Capture the cell that displays the provided text and extract its [x, y] central coordinate. 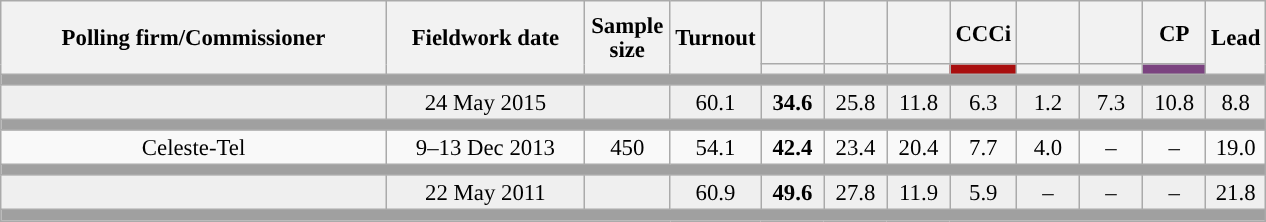
27.8 [856, 194]
20.4 [918, 148]
24 May 2015 [485, 102]
42.4 [792, 148]
25.8 [856, 102]
CCCi [983, 32]
Fieldwork date [485, 38]
34.6 [792, 102]
5.9 [983, 194]
21.8 [1236, 194]
22 May 2011 [485, 194]
11.9 [918, 194]
8.8 [1236, 102]
CP [1174, 32]
4.0 [1048, 148]
9–13 Dec 2013 [485, 148]
19.0 [1236, 148]
60.9 [716, 194]
7.3 [1110, 102]
23.4 [856, 148]
Lead [1236, 38]
10.8 [1174, 102]
Celeste-Tel [194, 148]
7.7 [983, 148]
Sample size [627, 38]
450 [627, 148]
11.8 [918, 102]
1.2 [1048, 102]
Turnout [716, 38]
6.3 [983, 102]
Polling firm/Commissioner [194, 38]
49.6 [792, 194]
54.1 [716, 148]
60.1 [716, 102]
